Identify which cell holds the provided text, then report its (X, Y) central coordinate. 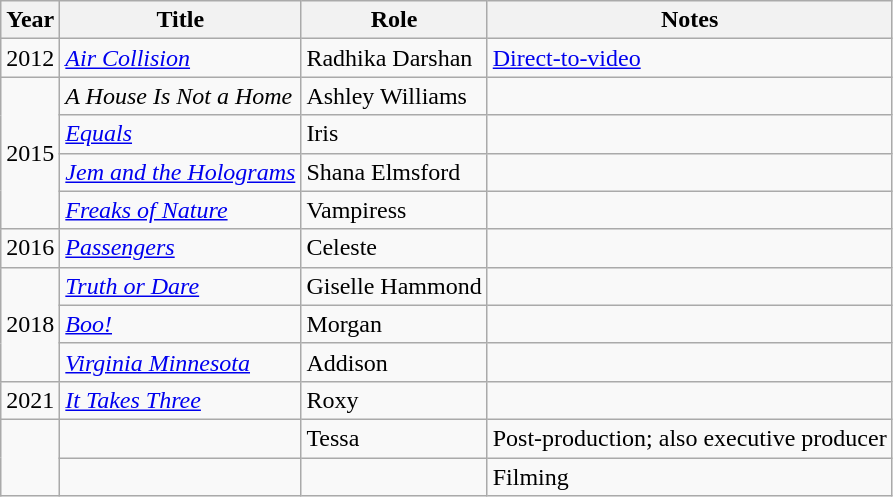
Passengers (180, 248)
Roxy (394, 400)
Filming (690, 477)
Truth or Dare (180, 286)
Freaks of Nature (180, 210)
Radhika Darshan (394, 58)
Morgan (394, 324)
Year (30, 20)
Equals (180, 134)
2018 (30, 324)
Addison (394, 362)
Shana Elmsford (394, 172)
Giselle Hammond (394, 286)
Celeste (394, 248)
Boo! (180, 324)
Air Collision (180, 58)
Iris (394, 134)
Ashley Williams (394, 96)
Vampiress (394, 210)
2016 (30, 248)
2012 (30, 58)
Jem and the Holograms (180, 172)
Post-production; also executive producer (690, 438)
Tessa (394, 438)
Role (394, 20)
Virginia Minnesota (180, 362)
A House Is Not a Home (180, 96)
2015 (30, 153)
Notes (690, 20)
Title (180, 20)
It Takes Three (180, 400)
Direct-to-video (690, 58)
2021 (30, 400)
